Locate the cell with the specified text and output its [x, y] center coordinate. 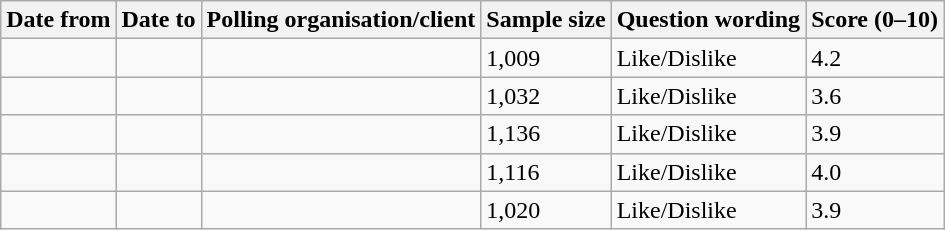
4.0 [875, 172]
3.6 [875, 96]
1,020 [546, 210]
Date from [58, 20]
1,032 [546, 96]
1,136 [546, 134]
4.2 [875, 58]
1,009 [546, 58]
1,116 [546, 172]
Score (0–10) [875, 20]
Date to [158, 20]
Polling organisation/client [341, 20]
Question wording [708, 20]
Sample size [546, 20]
